Identify which cell holds the provided text, then report its [x, y] central coordinate. 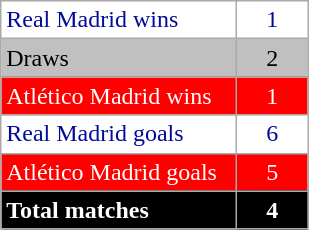
6 [272, 134]
2 [272, 58]
Draws [119, 58]
4 [272, 210]
Total matches [119, 210]
Atlético Madrid goals [119, 172]
5 [272, 172]
Real Madrid goals [119, 134]
Real Madrid wins [119, 20]
Atlético Madrid wins [119, 96]
